From the cell containing the given text, extract its center point as (X, Y) coordinate. 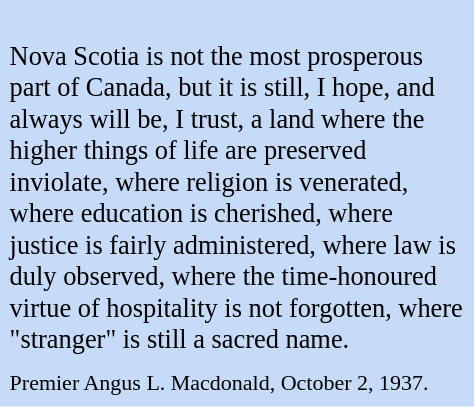
Premier Angus L. Macdonald, October 2, 1937. (238, 381)
